Capture the cell that displays the provided text and extract its (X, Y) central coordinate. 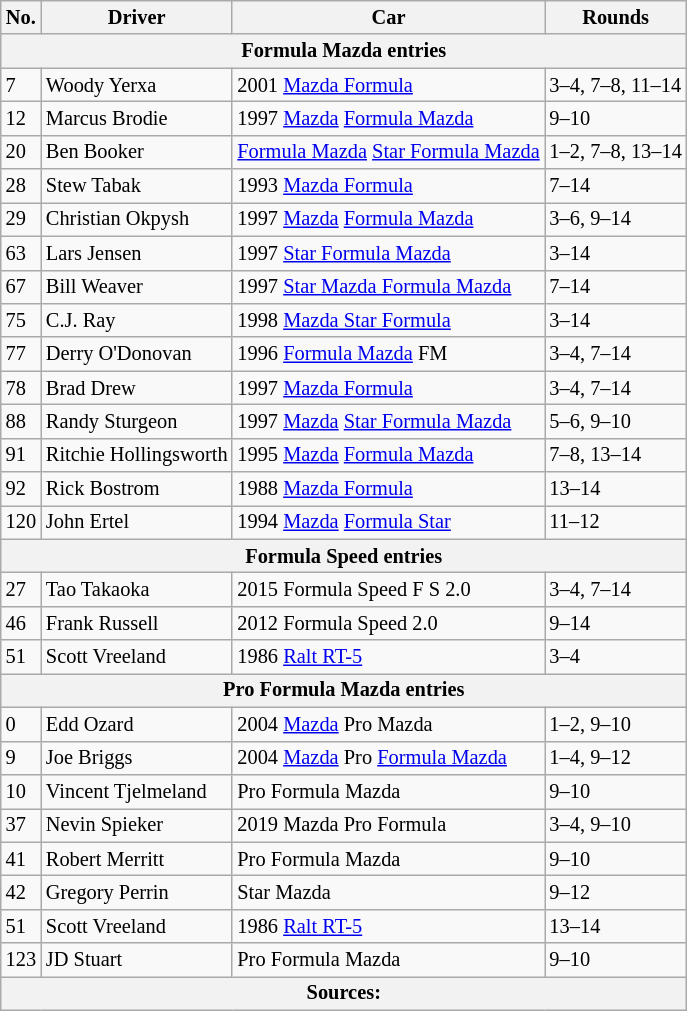
Lars Jensen (136, 253)
Stew Tabak (136, 186)
2015 Formula Speed F S 2.0 (388, 589)
10 (21, 791)
9–14 (616, 623)
JD Stuart (136, 960)
3–4, 7–8, 11–14 (616, 85)
Derry O'Donovan (136, 354)
2001 Mazda Formula (388, 85)
11–12 (616, 522)
Formula Mazda Star Formula Mazda (388, 152)
29 (21, 219)
92 (21, 489)
Rick Bostrom (136, 489)
Formula Speed entries (344, 556)
1994 Mazda Formula Star (388, 522)
Rounds (616, 17)
3–4, 9–10 (616, 825)
Driver (136, 17)
9 (21, 758)
28 (21, 186)
Tao Takaoka (136, 589)
Robert Merritt (136, 859)
Randy Sturgeon (136, 421)
2004 Mazda Pro Formula Mazda (388, 758)
0 (21, 724)
1997 Mazda Formula (388, 388)
Sources: (344, 993)
1993 Mazda Formula (388, 186)
75 (21, 320)
1997 Mazda Star Formula Mazda (388, 421)
77 (21, 354)
No. (21, 17)
1988 Mazda Formula (388, 489)
Nevin Spieker (136, 825)
9–12 (616, 892)
1995 Mazda Formula Mazda (388, 455)
Ritchie Hollingsworth (136, 455)
63 (21, 253)
Car (388, 17)
12 (21, 118)
7–8, 13–14 (616, 455)
Ben Booker (136, 152)
1–2, 7–8, 13–14 (616, 152)
Frank Russell (136, 623)
123 (21, 960)
42 (21, 892)
2012 Formula Speed 2.0 (388, 623)
Christian Okpysh (136, 219)
John Ertel (136, 522)
Woody Yerxa (136, 85)
1–4, 9–12 (616, 758)
C.J. Ray (136, 320)
1996 Formula Mazda FM (388, 354)
1997 Star Mazda Formula Mazda (388, 287)
2004 Mazda Pro Mazda (388, 724)
1–2, 9–10 (616, 724)
67 (21, 287)
Brad Drew (136, 388)
Formula Mazda entries (344, 51)
20 (21, 152)
7 (21, 85)
3–4 (616, 657)
78 (21, 388)
37 (21, 825)
Gregory Perrin (136, 892)
Vincent Tjelmeland (136, 791)
Edd Ozard (136, 724)
Marcus Brodie (136, 118)
1997 Star Formula Mazda (388, 253)
Star Mazda (388, 892)
27 (21, 589)
46 (21, 623)
3–6, 9–14 (616, 219)
Joe Briggs (136, 758)
41 (21, 859)
88 (21, 421)
120 (21, 522)
2019 Mazda Pro Formula (388, 825)
5–6, 9–10 (616, 421)
1998 Mazda Star Formula (388, 320)
Pro Formula Mazda entries (344, 690)
Bill Weaver (136, 287)
91 (21, 455)
